Return (x, y) of the center of cell containing provided text 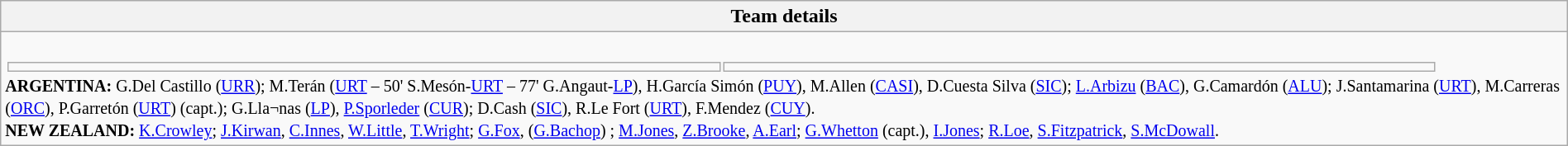
Team details (784, 16)
